Return the (x, y) coordinate for the center point of the cell that contains the specified text.  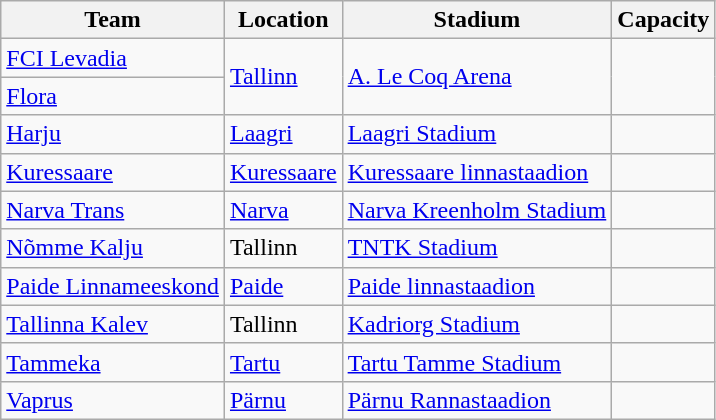
Capacity (664, 20)
Team (113, 20)
TNTK Stadium (477, 248)
Harju (113, 134)
Flora (113, 96)
Stadium (477, 20)
Paide linnastaadion (477, 286)
Paide (283, 286)
Narva Trans (113, 210)
Pärnu (283, 400)
FCI Levadia (113, 58)
Paide Linnameeskond (113, 286)
Laagri (283, 134)
Kadriorg Stadium (477, 324)
A. Le Coq Arena (477, 77)
Nõmme Kalju (113, 248)
Tartu (283, 362)
Tallinna Kalev (113, 324)
Vaprus (113, 400)
Narva Kreenholm Stadium (477, 210)
Tartu Tamme Stadium (477, 362)
Narva (283, 210)
Laagri Stadium (477, 134)
Tammeka (113, 362)
Kuressaare linnastaadion (477, 172)
Pärnu Rannastaadion (477, 400)
Location (283, 20)
